Capture the cell that displays the provided text and extract its (x, y) central coordinate. 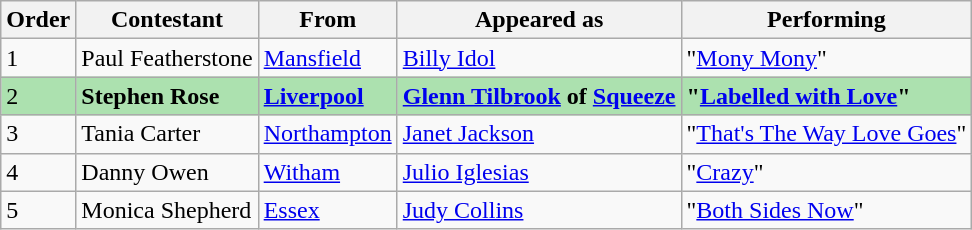
Danny Owen (167, 172)
"That's The Way Love Goes" (826, 134)
Judy Collins (539, 210)
5 (38, 210)
2 (38, 96)
"Mony Mony" (826, 58)
Witham (328, 172)
Tania Carter (167, 134)
Paul Featherstone (167, 58)
Monica Shepherd (167, 210)
Appeared as (539, 20)
1 (38, 58)
Glenn Tilbrook of Squeeze (539, 96)
"Crazy" (826, 172)
Billy Idol (539, 58)
Julio Iglesias (539, 172)
Essex (328, 210)
Contestant (167, 20)
Order (38, 20)
From (328, 20)
4 (38, 172)
Liverpool (328, 96)
3 (38, 134)
"Both Sides Now" (826, 210)
Stephen Rose (167, 96)
Janet Jackson (539, 134)
Northampton (328, 134)
Mansfield (328, 58)
Performing (826, 20)
"Labelled with Love" (826, 96)
